Detect which cell encompasses the target text, then output its [X, Y] center coordinate. 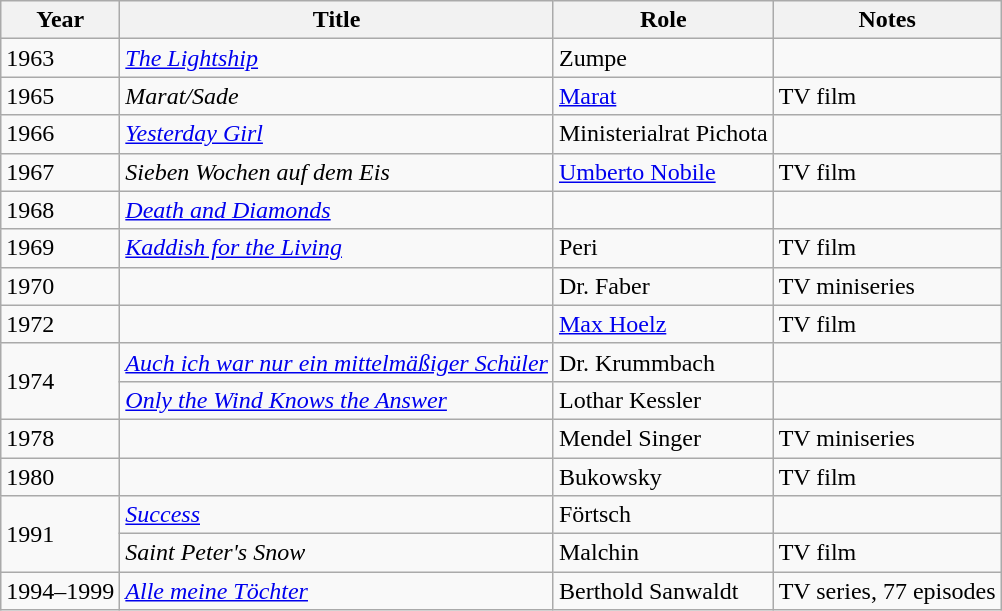
Dr. Krummbach [663, 362]
1980 [60, 477]
Max Hoelz [663, 324]
Umberto Nobile [663, 172]
1970 [60, 286]
Title [337, 20]
The Lightship [337, 58]
Alle meine Töchter [337, 591]
Peri [663, 248]
1963 [60, 58]
1974 [60, 381]
Dr. Faber [663, 286]
Marat/Sade [337, 96]
Death and Diamonds [337, 210]
1965 [60, 96]
1994–1999 [60, 591]
TV series, 77 episodes [887, 591]
Year [60, 20]
Saint Peter's Snow [337, 553]
Zumpe [663, 58]
1968 [60, 210]
Mendel Singer [663, 438]
1969 [60, 248]
Auch ich war nur ein mittelmäßiger Schüler [337, 362]
1991 [60, 534]
Malchin [663, 553]
Sieben Wochen auf dem Eis [337, 172]
Notes [887, 20]
Förtsch [663, 515]
Lothar Kessler [663, 400]
Marat [663, 96]
Yesterday Girl [337, 134]
Success [337, 515]
1978 [60, 438]
Role [663, 20]
1972 [60, 324]
Only the Wind Knows the Answer [337, 400]
1966 [60, 134]
Bukowsky [663, 477]
Ministerialrat Pichota [663, 134]
Berthold Sanwaldt [663, 591]
1967 [60, 172]
Kaddish for the Living [337, 248]
